Pinpoint the cell where the given text exists, returning its (X, Y) midpoint coordinate. 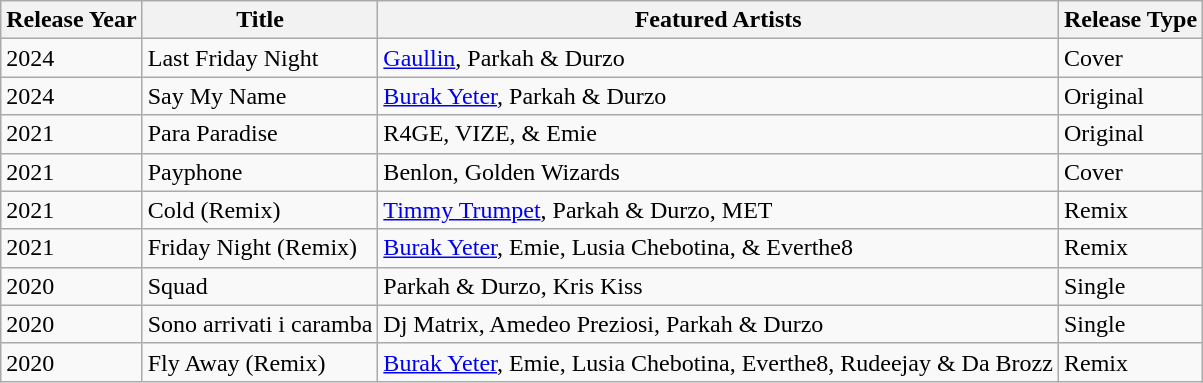
Benlon, Golden Wizards (718, 172)
Dj Matrix, Amedeo Preziosi, Parkah & Durzo (718, 324)
R4GE, VIZE, & Emie (718, 134)
Release Year (72, 20)
Featured Artists (718, 20)
Gaullin, Parkah & Durzo (718, 58)
Say My Name (260, 96)
Payphone (260, 172)
Friday Night (Remix) (260, 248)
Parkah & Durzo, Kris Kiss (718, 286)
Para Paradise (260, 134)
Squad (260, 286)
Timmy Trumpet, Parkah & Durzo, MET (718, 210)
Cold (Remix) (260, 210)
Fly Away (Remix) (260, 362)
Sono arrivati i caramba (260, 324)
Burak Yeter, Parkah & Durzo (718, 96)
Burak Yeter, Emie, Lusia Chebotina, Everthe8, Rudeejay & Da Brozz (718, 362)
Release Type (1130, 20)
Last Friday Night (260, 58)
Burak Yeter, Emie, Lusia Chebotina, & Everthe8 (718, 248)
Title (260, 20)
